Extract the (x, y) coordinate from the center of the cell holding the provided text.  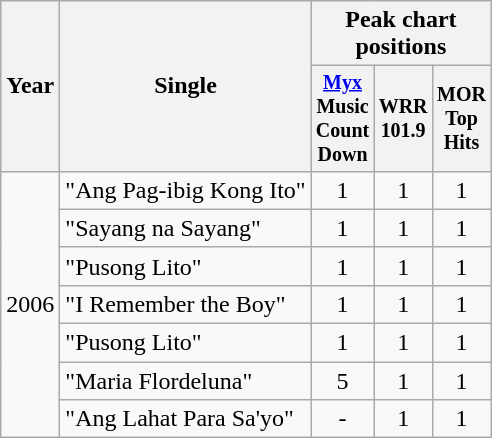
"Ang Lahat Para Sa'yo" (186, 419)
Single (186, 86)
Peak chart positions (401, 34)
5 (342, 381)
Year (30, 86)
MOR Top Hits (461, 118)
WRR 101.9 (403, 118)
- (342, 419)
"Ang Pag-ibig Kong Ito" (186, 190)
"I Remember the Boy" (186, 304)
Myx Music Count Down (342, 118)
"Sayang na Sayang" (186, 228)
2006 (30, 304)
"Maria Flordeluna" (186, 381)
